Return the [x, y] coordinate for the center point of the cell that contains the specified text.  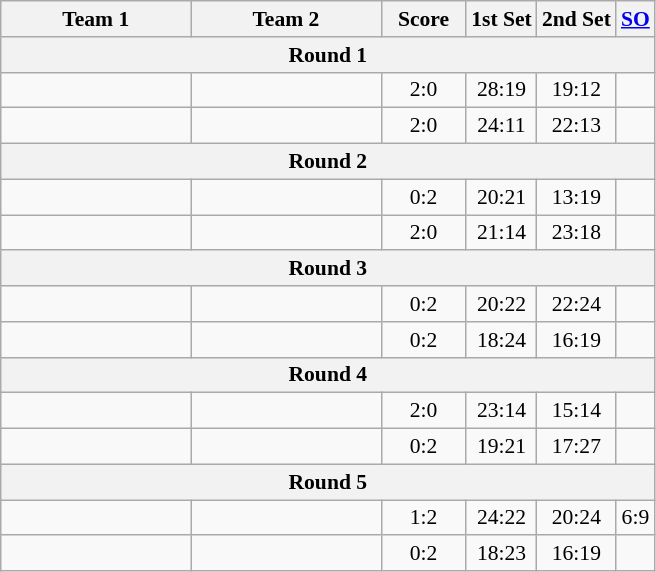
Score [424, 19]
13:19 [576, 197]
23:18 [576, 233]
21:14 [502, 233]
22:13 [576, 126]
18:24 [502, 340]
1st Set [502, 19]
Round 1 [328, 55]
SO [636, 19]
Team 2 [286, 19]
15:14 [576, 411]
20:24 [576, 518]
1:2 [424, 518]
Round 5 [328, 482]
Round 2 [328, 162]
28:19 [502, 90]
Team 1 [96, 19]
22:24 [576, 304]
20:22 [502, 304]
24:22 [502, 518]
24:11 [502, 126]
Round 4 [328, 375]
18:23 [502, 554]
6:9 [636, 518]
2nd Set [576, 19]
20:21 [502, 197]
Round 3 [328, 269]
19:21 [502, 447]
23:14 [502, 411]
19:12 [576, 90]
17:27 [576, 447]
